Locate the cell with the specified text and output its [x, y] center coordinate. 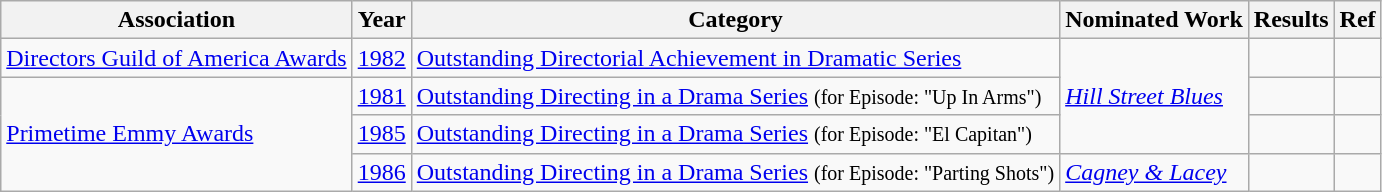
Category [735, 20]
Outstanding Directing in a Drama Series (for Episode: "Up In Arms") [735, 96]
Hill Street Blues [1154, 96]
1986 [382, 172]
1981 [382, 96]
Year [382, 20]
Primetime Emmy Awards [176, 134]
Nominated Work [1154, 20]
Ref [1358, 20]
1985 [382, 134]
Results [1291, 20]
Outstanding Directing in a Drama Series (for Episode: "El Capitan") [735, 134]
Cagney & Lacey [1154, 172]
1982 [382, 58]
Directors Guild of America Awards [176, 58]
Association [176, 20]
Outstanding Directing in a Drama Series (for Episode: "Parting Shots") [735, 172]
Outstanding Directorial Achievement in Dramatic Series [735, 58]
